Locate the cell with the specified text and output its (X, Y) center coordinate. 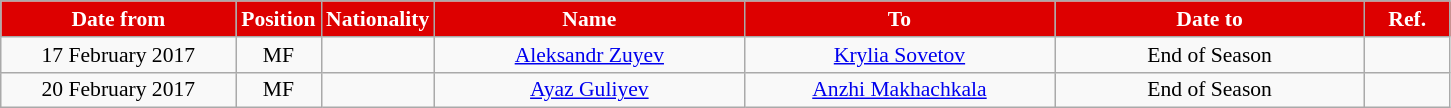
Date from (118, 19)
Position (278, 19)
Date to (1210, 19)
Krylia Sovetov (899, 55)
17 February 2017 (118, 55)
Ayaz Guliyev (589, 90)
Nationality (378, 19)
Anzhi Makhachkala (899, 90)
To (899, 19)
Name (589, 19)
Ref. (1408, 19)
20 February 2017 (118, 90)
Aleksandr Zuyev (589, 55)
